Return [X, Y] of the center of cell containing provided text 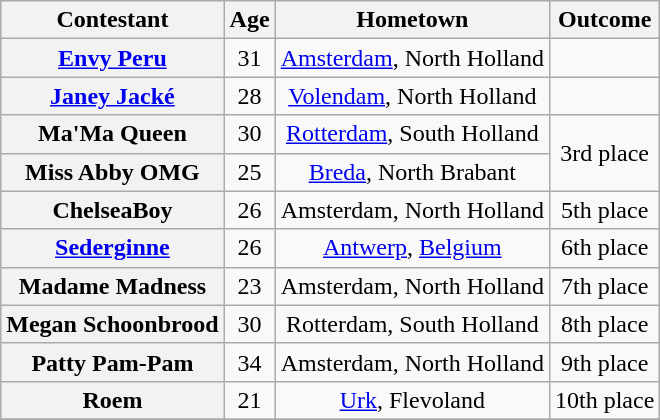
Urk, Flevoland [412, 400]
Sederginne [112, 248]
Hometown [412, 20]
8th place [604, 324]
Roem [112, 400]
23 [250, 286]
Breda, North Brabant [412, 172]
Envy Peru [112, 58]
Madame Madness [112, 286]
Janey Jacké [112, 96]
21 [250, 400]
3rd place [604, 153]
25 [250, 172]
Age [250, 20]
5th place [604, 210]
Miss Abby OMG [112, 172]
28 [250, 96]
Ma'Ma Queen [112, 134]
Outcome [604, 20]
Contestant [112, 20]
34 [250, 362]
10th place [604, 400]
9th place [604, 362]
7th place [604, 286]
Patty Pam-Pam [112, 362]
ChelseaBoy [112, 210]
31 [250, 58]
Volendam, North Holland [412, 96]
Antwerp, Belgium [412, 248]
6th place [604, 248]
Megan Schoonbrood [112, 324]
